Scan for the cell matching the given text and deliver its (X, Y) coordinate at center. 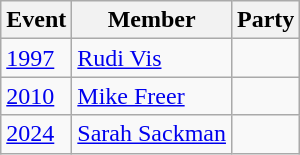
Member (152, 20)
2010 (36, 96)
Party (265, 20)
1997 (36, 58)
2024 (36, 134)
Mike Freer (152, 96)
Event (36, 20)
Sarah Sackman (152, 134)
Rudi Vis (152, 58)
